Return the [x, y] coordinate for the center point of the cell that contains the specified text.  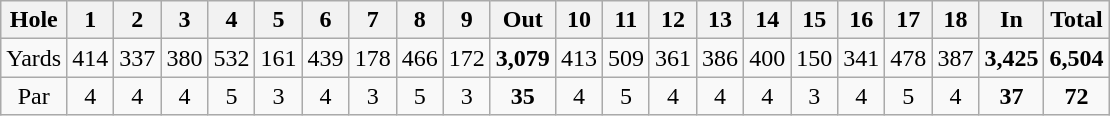
1 [90, 20]
2 [138, 20]
341 [862, 58]
Yards [34, 58]
386 [720, 58]
337 [138, 58]
178 [372, 58]
478 [908, 58]
16 [862, 20]
Hole [34, 20]
509 [626, 58]
Out [522, 20]
6,504 [1076, 58]
387 [956, 58]
3,425 [1012, 58]
Total [1076, 20]
413 [578, 58]
466 [420, 58]
361 [672, 58]
3,079 [522, 58]
439 [326, 58]
13 [720, 20]
7 [372, 20]
15 [814, 20]
161 [278, 58]
172 [466, 58]
18 [956, 20]
35 [522, 96]
Par [34, 96]
72 [1076, 96]
414 [90, 58]
8 [420, 20]
12 [672, 20]
9 [466, 20]
10 [578, 20]
400 [768, 58]
380 [184, 58]
6 [326, 20]
14 [768, 20]
37 [1012, 96]
In [1012, 20]
150 [814, 58]
532 [232, 58]
11 [626, 20]
17 [908, 20]
